Return (X, Y) of the center of cell containing provided text 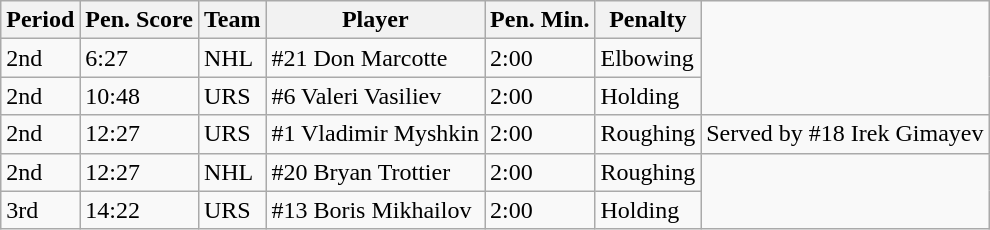
Period (40, 20)
Pen. Min. (540, 20)
14:22 (140, 210)
Served by #18 Irek Gimayev (845, 134)
Team (232, 20)
10:48 (140, 96)
#13 Boris Mikhailov (376, 210)
6:27 (140, 58)
Elbowing (648, 58)
#1 Vladimir Myshkin (376, 134)
Pen. Score (140, 20)
#21 Don Marcotte (376, 58)
Player (376, 20)
Penalty (648, 20)
3rd (40, 210)
#6 Valeri Vasiliev (376, 96)
#20 Bryan Trottier (376, 172)
